Search for the cell housing the specified text and yield its [X, Y] center coordinate. 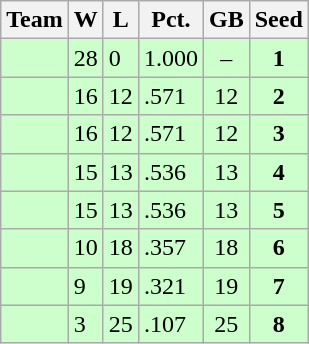
6 [278, 248]
1 [278, 58]
.321 [170, 286]
2 [278, 96]
5 [278, 210]
W [86, 20]
Team [35, 20]
4 [278, 172]
10 [86, 248]
28 [86, 58]
0 [120, 58]
– [226, 58]
Pct. [170, 20]
7 [278, 286]
.107 [170, 324]
9 [86, 286]
Seed [278, 20]
1.000 [170, 58]
L [120, 20]
8 [278, 324]
.357 [170, 248]
GB [226, 20]
